Return the (x, y) coordinate for the center point of the cell that contains the specified text.  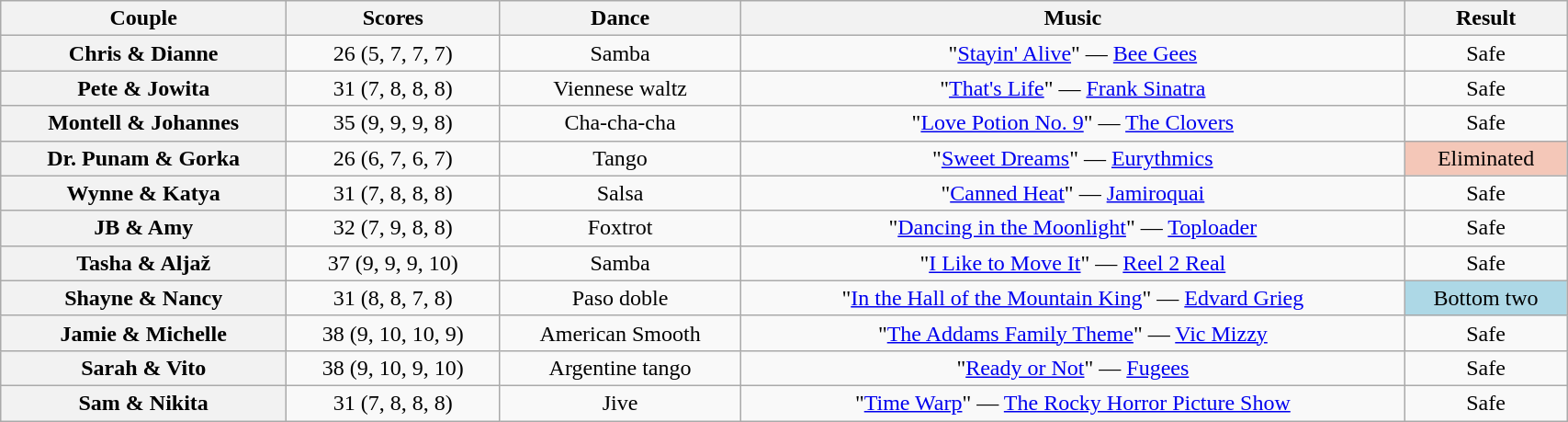
38 (9, 10, 10, 9) (393, 333)
"Stayin' Alive" — Bee Gees (1073, 53)
Sam & Nikita (143, 403)
Eliminated (1486, 158)
Music (1073, 18)
"Ready or Not" — Fugees (1073, 368)
Shayne & Nancy (143, 298)
Wynne & Katya (143, 193)
"I Like to Move It" — Reel 2 Real (1073, 263)
Foxtrot (620, 228)
JB & Amy (143, 228)
Chris & Dianne (143, 53)
26 (6, 7, 6, 7) (393, 158)
"Sweet Dreams" — Eurythmics (1073, 158)
"Dancing in the Moonlight" — Toploader (1073, 228)
Jamie & Michelle (143, 333)
Salsa (620, 193)
"That's Life" — Frank Sinatra (1073, 88)
Scores (393, 18)
32 (7, 9, 8, 8) (393, 228)
26 (5, 7, 7, 7) (393, 53)
"Canned Heat" — Jamiroquai (1073, 193)
American Smooth (620, 333)
"Time Warp" — The Rocky Horror Picture Show (1073, 403)
Pete & Jowita (143, 88)
Argentine tango (620, 368)
Cha-cha-cha (620, 123)
31 (8, 8, 7, 8) (393, 298)
Dr. Punam & Gorka (143, 158)
Sarah & Vito (143, 368)
Montell & Johannes (143, 123)
Viennese waltz (620, 88)
"Love Potion No. 9" — The Clovers (1073, 123)
Tango (620, 158)
Result (1486, 18)
37 (9, 9, 9, 10) (393, 263)
38 (9, 10, 9, 10) (393, 368)
"The Addams Family Theme" — Vic Mizzy (1073, 333)
Paso doble (620, 298)
Jive (620, 403)
35 (9, 9, 9, 8) (393, 123)
Tasha & Aljaž (143, 263)
"In the Hall of the Mountain King" — Edvard Grieg (1073, 298)
Couple (143, 18)
Dance (620, 18)
Bottom two (1486, 298)
